Search for the cell housing the specified text and yield its [x, y] center coordinate. 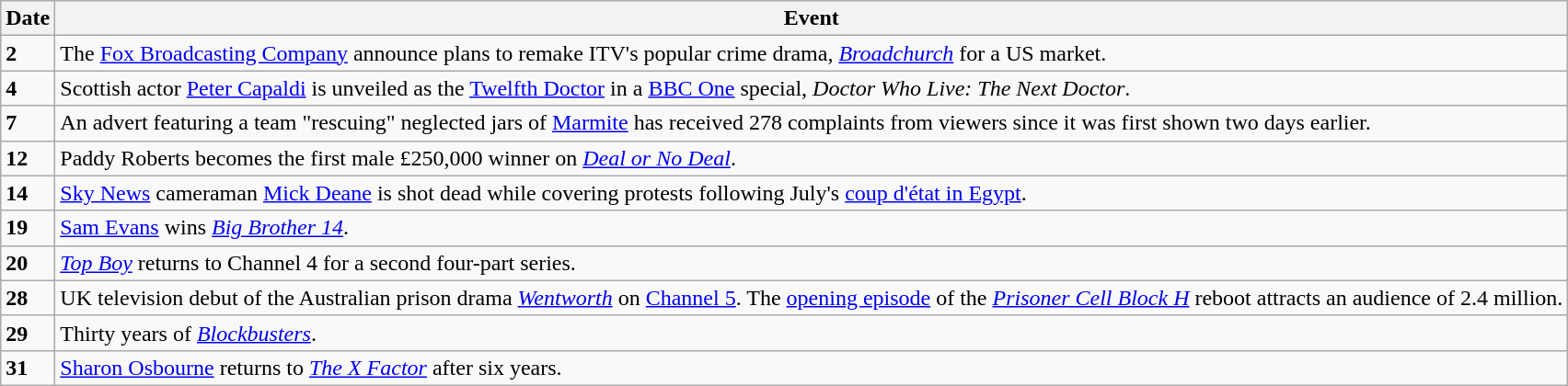
7 [28, 123]
29 [28, 333]
Sky News cameraman Mick Deane is shot dead while covering protests following July's coup d'état in Egypt. [812, 193]
Scottish actor Peter Capaldi is unveiled as the Twelfth Doctor in a BBC One special, Doctor Who Live: The Next Doctor. [812, 88]
20 [28, 263]
Sam Evans wins Big Brother 14. [812, 228]
4 [28, 88]
14 [28, 193]
Thirty years of Blockbusters. [812, 333]
Event [812, 18]
The Fox Broadcasting Company announce plans to remake ITV's popular crime drama, Broadchurch for a US market. [812, 53]
Paddy Roberts becomes the first male £250,000 winner on Deal or No Deal. [812, 158]
19 [28, 228]
Top Boy returns to Channel 4 for a second four-part series. [812, 263]
Sharon Osbourne returns to The X Factor after six years. [812, 368]
28 [28, 298]
An advert featuring a team "rescuing" neglected jars of Marmite has received 278 complaints from viewers since it was first shown two days earlier. [812, 123]
Date [28, 18]
2 [28, 53]
12 [28, 158]
31 [28, 368]
